For the text-containing cell, return its midpoint in [X, Y] coordinate format. 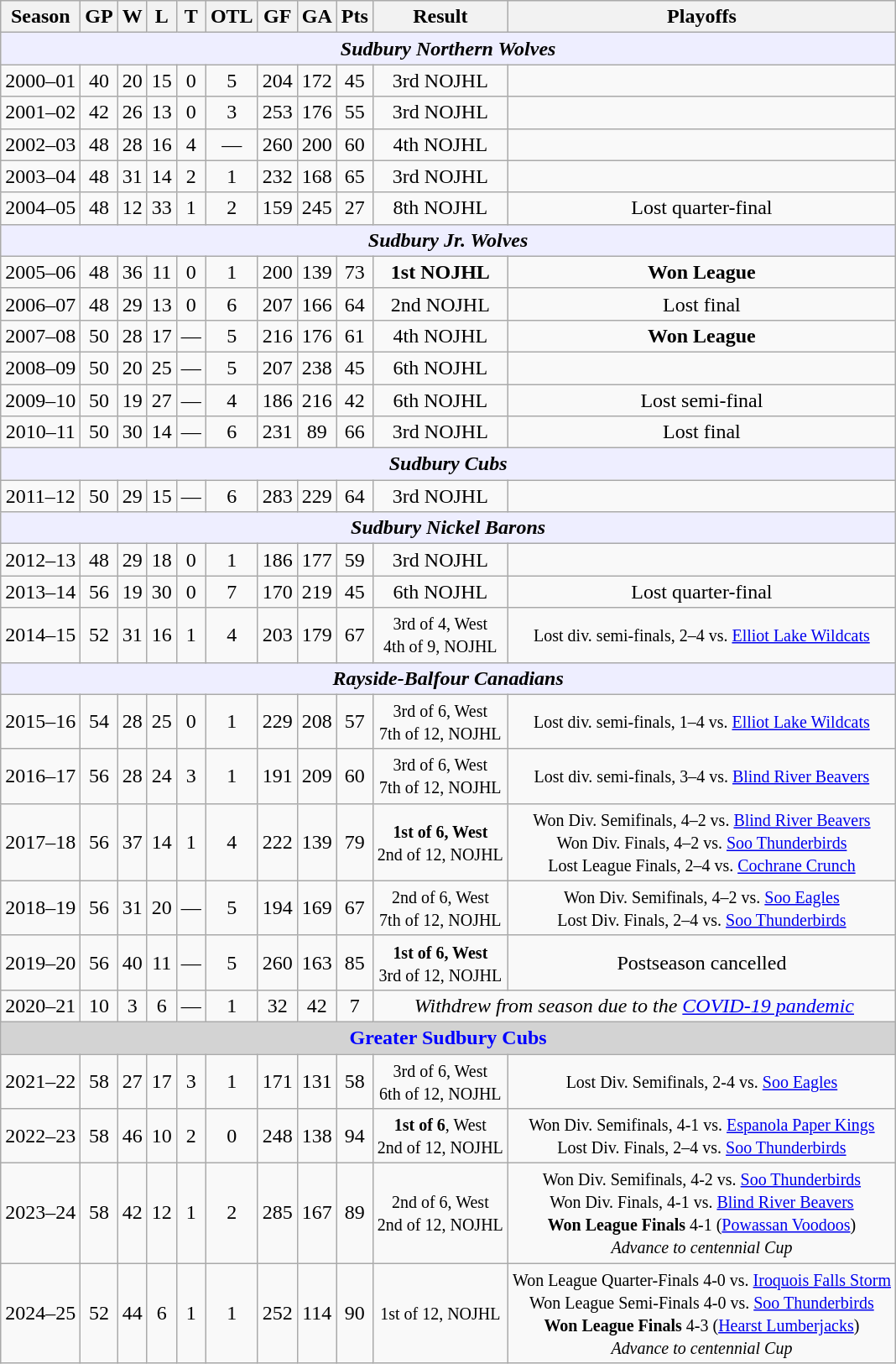
Playoffs [701, 17]
2022–23 [40, 1137]
Postseason cancelled [701, 962]
Sudbury Cubs [448, 464]
59 [354, 560]
Result [440, 17]
1st NOJHL [440, 272]
Won Div. Semifinals, 4-1 vs. Espanola Paper KingsLost Div. Finals, 2–4 vs. Soo Thunderbirds [701, 1137]
209 [317, 776]
Sudbury Jr. Wolves [448, 240]
245 [317, 208]
2nd of 6, West7th of 12, NOJHL [440, 908]
46 [133, 1137]
2002–03 [40, 144]
1st of 6, West3rd of 12, NOJHL [440, 962]
166 [317, 304]
Pts [354, 17]
231 [277, 432]
Rayside-Balfour Canadians [448, 678]
Withdrew from season due to the COVID-19 pandemic [634, 1006]
2005–06 [40, 272]
2016–17 [40, 776]
GF [277, 17]
232 [277, 176]
26 [133, 112]
2000–01 [40, 81]
65 [354, 176]
3rd of 6, West6th of 12, NOJHL [440, 1081]
283 [277, 496]
94 [354, 1137]
66 [354, 432]
GP [99, 17]
2021–22 [40, 1081]
253 [277, 112]
Lost div. semi-finals, 3–4 vs. Blind River Beavers [701, 776]
2012–13 [40, 560]
2004–05 [40, 208]
248 [277, 1137]
2008–09 [40, 368]
2018–19 [40, 908]
179 [317, 635]
W [133, 17]
Lost div. semi-finals, 2–4 vs. Elliot Lake Wildcats [701, 635]
2014–15 [40, 635]
3rd of 4, West4th of 9, NOJHL [440, 635]
2015–16 [40, 722]
177 [317, 560]
2010–11 [40, 432]
8th NOJHL [440, 208]
2006–07 [40, 304]
219 [317, 592]
252 [277, 1313]
204 [277, 81]
Lost Div. Semifinals, 2-4 vs. Soo Eagles [701, 1081]
203 [277, 635]
Won Div. Semifinals, 4–2 vs. Soo EaglesLost Div. Finals, 2–4 vs. Soo Thunderbirds [701, 908]
2019–20 [40, 962]
191 [277, 776]
163 [317, 962]
114 [317, 1313]
2003–04 [40, 176]
2009–10 [40, 400]
208 [317, 722]
85 [354, 962]
171 [277, 1081]
1st of 12, NOJHL [440, 1313]
172 [317, 81]
2013–14 [40, 592]
168 [317, 176]
32 [277, 1006]
GA [317, 17]
90 [354, 1313]
159 [277, 208]
54 [99, 722]
L [161, 17]
194 [277, 908]
2020–21 [40, 1006]
Won Div. Semifinals, 4–2 vs. Blind River BeaversWon Div. Finals, 4–2 vs. Soo ThunderbirdsLost League Finals, 2–4 vs. Cochrane Crunch [701, 842]
2023–24 [40, 1214]
T [191, 17]
2007–08 [40, 336]
131 [317, 1081]
138 [317, 1137]
33 [161, 208]
73 [354, 272]
170 [277, 592]
167 [317, 1214]
55 [354, 112]
222 [277, 842]
169 [317, 908]
238 [317, 368]
Lost semi-final [701, 400]
37 [133, 842]
Sudbury Northern Wolves [448, 49]
285 [277, 1214]
Sudbury Nickel Barons [448, 528]
57 [354, 722]
18 [161, 560]
24 [161, 776]
OTL [232, 17]
2011–12 [40, 496]
36 [133, 272]
2001–02 [40, 112]
Season [40, 17]
2nd of 6, West2nd of 12, NOJHL [440, 1214]
Greater Sudbury Cubs [448, 1037]
79 [354, 842]
44 [133, 1313]
2nd NOJHL [440, 304]
2017–18 [40, 842]
2024–25 [40, 1313]
61 [354, 336]
Lost div. semi-finals, 1–4 vs. Elliot Lake Wildcats [701, 722]
